Detect which cell encompasses the target text, then output its [X, Y] center coordinate. 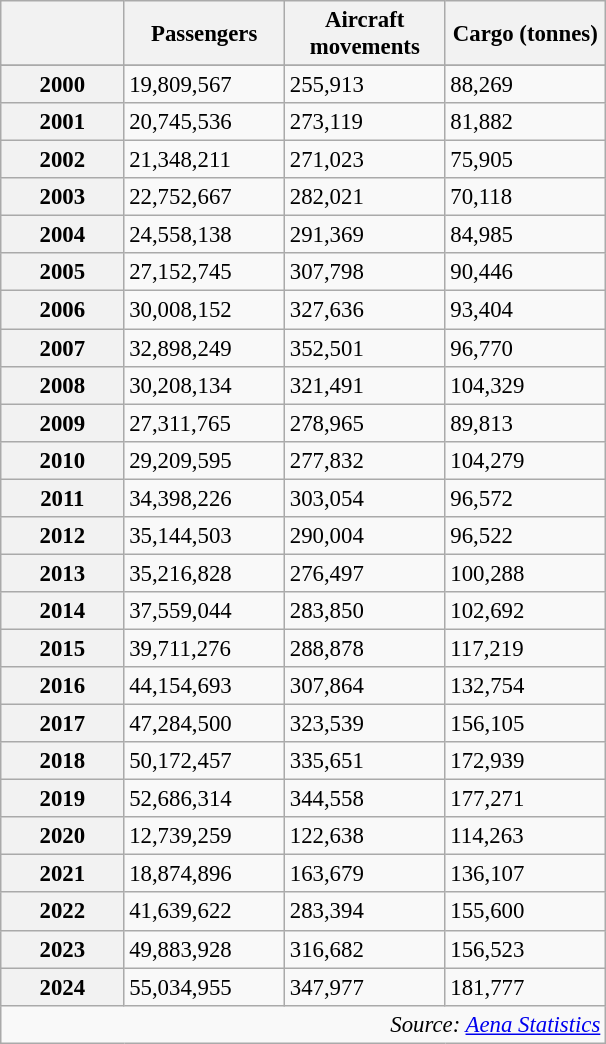
291,369 [364, 235]
114,263 [526, 836]
327,636 [364, 310]
2002 [62, 160]
156,523 [526, 949]
2020 [62, 836]
2018 [62, 761]
2008 [62, 385]
41,639,622 [204, 912]
156,105 [526, 724]
288,878 [364, 648]
335,651 [364, 761]
307,798 [364, 273]
96,572 [526, 498]
2019 [62, 799]
2000 [62, 85]
163,679 [364, 874]
347,977 [364, 987]
89,813 [526, 423]
93,404 [526, 310]
290,004 [364, 536]
155,600 [526, 912]
29,209,595 [204, 460]
90,446 [526, 273]
181,777 [526, 987]
37,559,044 [204, 611]
Source: Aena Statistics [304, 1024]
2017 [62, 724]
172,939 [526, 761]
35,216,828 [204, 573]
70,118 [526, 197]
283,394 [364, 912]
Aircraft movements [364, 34]
2001 [62, 122]
2021 [62, 874]
132,754 [526, 686]
2015 [62, 648]
307,864 [364, 686]
352,501 [364, 348]
278,965 [364, 423]
96,522 [526, 536]
20,745,536 [204, 122]
177,271 [526, 799]
22,752,667 [204, 197]
27,152,745 [204, 273]
96,770 [526, 348]
27,311,765 [204, 423]
2024 [62, 987]
75,905 [526, 160]
104,279 [526, 460]
303,054 [364, 498]
277,832 [364, 460]
273,119 [364, 122]
34,398,226 [204, 498]
344,558 [364, 799]
47,284,500 [204, 724]
81,882 [526, 122]
104,329 [526, 385]
35,144,503 [204, 536]
316,682 [364, 949]
24,558,138 [204, 235]
2007 [62, 348]
39,711,276 [204, 648]
50,172,457 [204, 761]
102,692 [526, 611]
32,898,249 [204, 348]
30,208,134 [204, 385]
2010 [62, 460]
136,107 [526, 874]
2012 [62, 536]
122,638 [364, 836]
84,985 [526, 235]
2016 [62, 686]
100,288 [526, 573]
2022 [62, 912]
283,850 [364, 611]
18,874,896 [204, 874]
255,913 [364, 85]
19,809,567 [204, 85]
282,021 [364, 197]
2014 [62, 611]
Passengers [204, 34]
271,023 [364, 160]
2004 [62, 235]
321,491 [364, 385]
88,269 [526, 85]
21,348,211 [204, 160]
2006 [62, 310]
323,539 [364, 724]
Cargo (tonnes) [526, 34]
12,739,259 [204, 836]
44,154,693 [204, 686]
2003 [62, 197]
2009 [62, 423]
49,883,928 [204, 949]
2005 [62, 273]
2013 [62, 573]
52,686,314 [204, 799]
55,034,955 [204, 987]
117,219 [526, 648]
276,497 [364, 573]
30,008,152 [204, 310]
2023 [62, 949]
2011 [62, 498]
